Identify which cell holds the provided text, then report its (x, y) central coordinate. 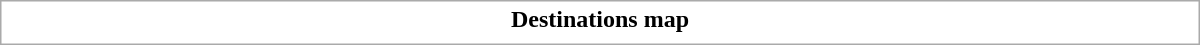
Destinations map (600, 19)
